For the text-containing cell, return its midpoint in (x, y) coordinate format. 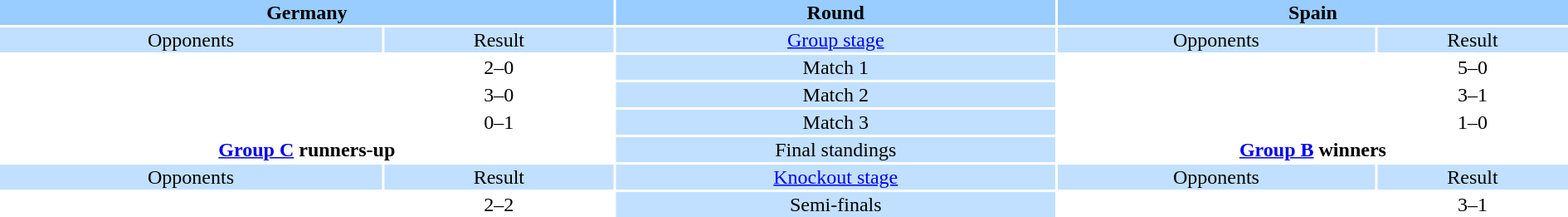
0–1 (499, 122)
2–0 (499, 67)
Germany (307, 12)
Semi-finals (836, 205)
Match 1 (836, 67)
3–0 (499, 95)
Group B winners (1312, 150)
Group C runners-up (307, 150)
Match 2 (836, 95)
1–0 (1473, 122)
Group stage (836, 40)
Match 3 (836, 122)
Round (836, 12)
Spain (1312, 12)
Final standings (836, 150)
2–2 (499, 205)
Knockout stage (836, 177)
5–0 (1473, 67)
